Capture the cell that displays the provided text and extract its (X, Y) central coordinate. 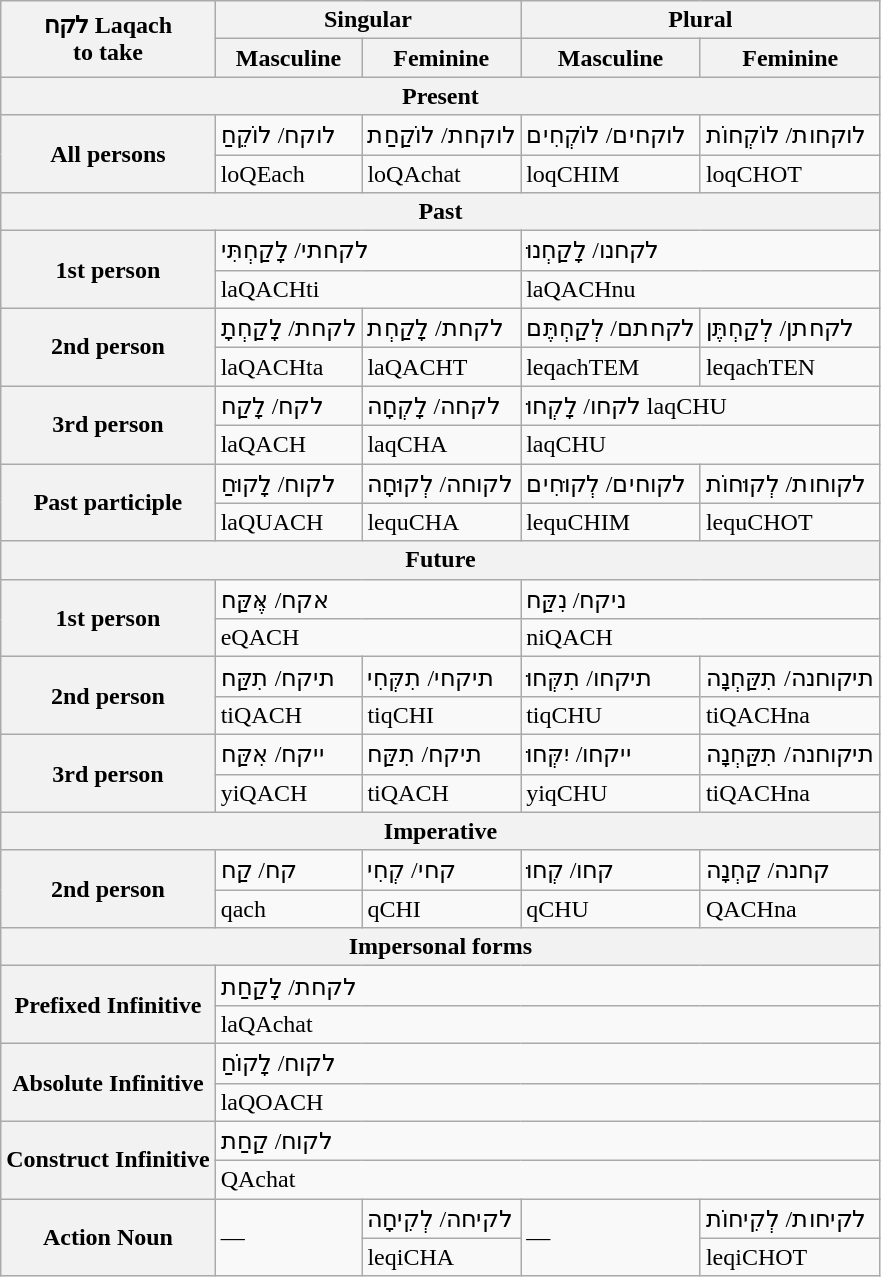
Future (440, 560)
laqCHA (442, 444)
קחנה/ קַחְנָה (790, 870)
לקחתן/ לְקַחְתֶּן (790, 328)
לקחת/ לָקַחְתָ (288, 328)
laQOACH (548, 1102)
לקיחות/ לְקִיחוֹת (790, 1219)
Present (440, 96)
yiQACH (288, 793)
laQAchat (548, 1024)
Singular (368, 20)
Plural (700, 20)
לקוח/ לָקוֹחַ (548, 1063)
qach (288, 909)
Construct Infinitive (108, 1160)
לקח Laqachto take (108, 39)
לוקח/ לוֹקֵחַ (288, 135)
קחו/ קְחוּ (611, 870)
lequCHOT (790, 522)
לקחת/ לָקַחַת (548, 986)
leqiCHA (442, 1257)
qCHU (611, 909)
All persons (108, 154)
Past (440, 212)
לקח/ לָקַח (288, 406)
Impersonal forms (440, 947)
loQEach (288, 173)
קחי/ קְחִי (442, 870)
loqCHOT (790, 173)
ייקחו/ יִקְּחוּ (611, 754)
lequCHA (442, 522)
laqCHU (700, 444)
laQACHnu (700, 289)
לוקחים/ לוֹקְחִים (611, 135)
לקיחה/ לְקִיחָה (442, 1219)
Prefixed Infinitive (108, 1005)
laQACH (288, 444)
tiqCHI (442, 715)
תיקחו/ תִקְּחוּ (611, 677)
qCHI (442, 909)
eQACH (368, 638)
לקוחות/ לְקוּחוֹת (790, 484)
תיקחי/ תִקְּחִי (442, 677)
leqiCHOT (790, 1257)
yiqCHU (611, 793)
lequCHIM (611, 522)
לקוחה/ לְקוּחָה (442, 484)
ייקח/ אִקַּח (288, 754)
laQACHta (288, 367)
לקחו/ לָקְחוּ laqCHU (700, 406)
לקחתי/ לָקַחְתִּי (368, 251)
Past participle (108, 503)
לקחה/ לָקְחָה (442, 406)
לקחת/ לָקַחְת (442, 328)
אקח/ אֶּקַּח (368, 599)
לקחנו/ לָקַחְנוּ (700, 251)
ניקח/ נִקַּח (700, 599)
לוקחות/ לוֹקְחוֹת (790, 135)
laQACHT (442, 367)
loqCHIM (611, 173)
loQAchat (442, 173)
לקוחים/ לְקוּחִים (611, 484)
לוקחת/ לוֹקַחַת (442, 135)
לקוח/ לָקוּחַ (288, 484)
tiqCHU (611, 715)
לקוח/ קַחַת (548, 1141)
laQUACH (288, 522)
laQACHti (368, 289)
Action Noun (108, 1238)
Absolute Infinitive (108, 1082)
QAchat (548, 1180)
niQACH (700, 638)
QACHna (790, 909)
לקחתם/ לְקַחְתֶּם (611, 328)
leqachTEN (790, 367)
קח/ קַח (288, 870)
leqachTEM (611, 367)
Imperative (440, 831)
